Return (X, Y) of the center of cell containing provided text 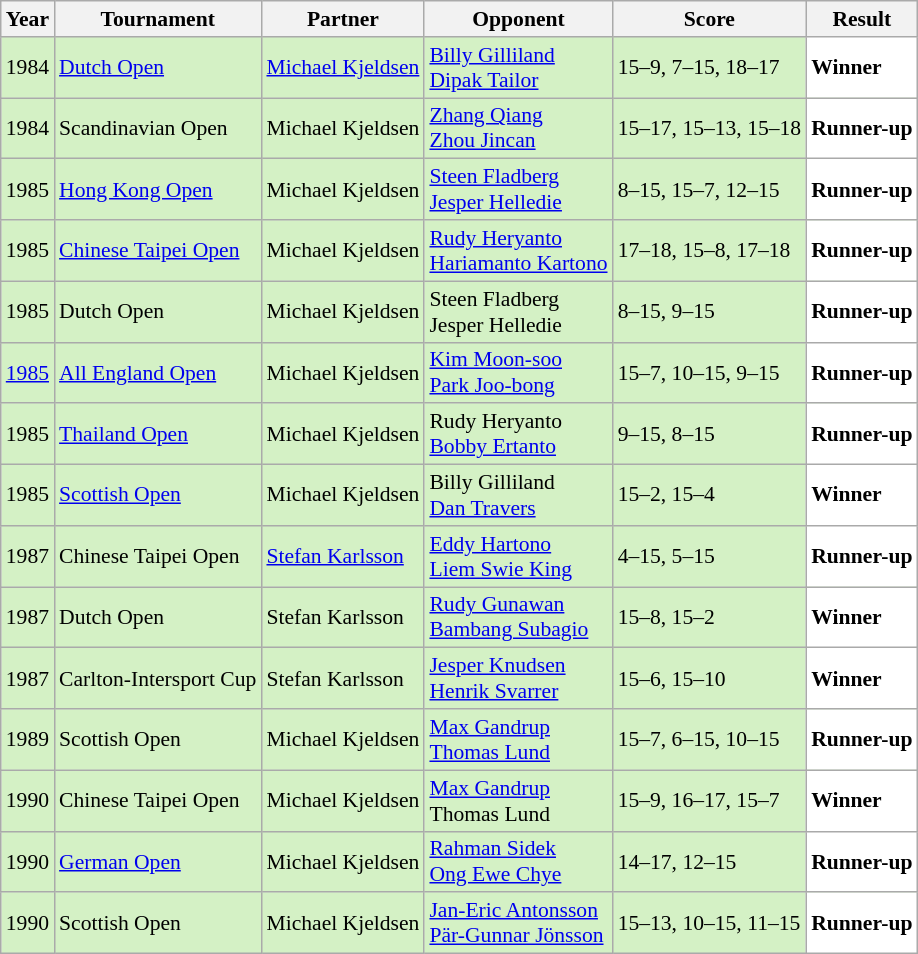
15–7, 6–15, 10–15 (710, 740)
15–6, 15–10 (710, 678)
14–17, 12–15 (710, 862)
1989 (28, 740)
Opponent (518, 19)
Rudy Heryanto Bobby Ertanto (518, 434)
17–18, 15–8, 17–18 (710, 250)
Jesper Knudsen Henrik Svarrer (518, 678)
Hong Kong Open (158, 190)
Tournament (158, 19)
15–9, 7–15, 18–17 (710, 68)
Year (28, 19)
15–7, 10–15, 9–15 (710, 372)
Rahman Sidek Ong Ewe Chye (518, 862)
Rudy Gunawan Bambang Subagio (518, 618)
Rudy Heryanto Hariamanto Kartono (518, 250)
9–15, 8–15 (710, 434)
Carlton-Intersport Cup (158, 678)
Kim Moon-soo Park Joo-bong (518, 372)
Result (862, 19)
Thailand Open (158, 434)
15–17, 15–13, 15–18 (710, 128)
15–2, 15–4 (710, 496)
Jan-Eric Antonsson Pär-Gunnar Jönsson (518, 924)
8–15, 9–15 (710, 312)
15–8, 15–2 (710, 618)
All England Open (158, 372)
Zhang Qiang Zhou Jincan (518, 128)
Scandinavian Open (158, 128)
15–9, 16–17, 15–7 (710, 800)
Partner (342, 19)
Eddy Hartono Liem Swie King (518, 556)
4–15, 5–15 (710, 556)
German Open (158, 862)
8–15, 15–7, 12–15 (710, 190)
Billy Gilliland Dipak Tailor (518, 68)
Score (710, 19)
Billy Gilliland Dan Travers (518, 496)
15–13, 10–15, 11–15 (710, 924)
